Identify which cell holds the provided text, then report its [x, y] central coordinate. 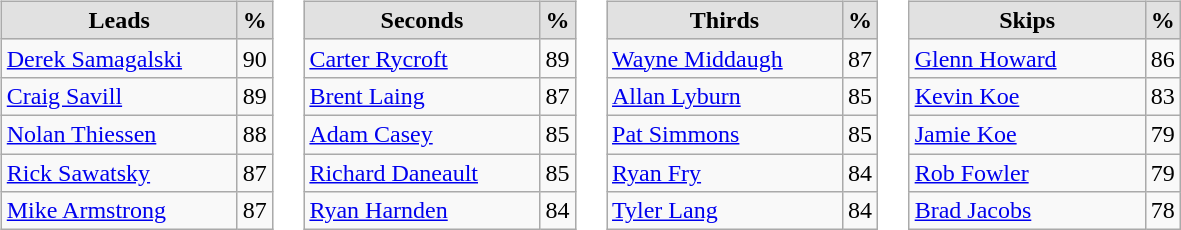
Ryan Harnden [422, 211]
86 [1162, 58]
Carter Rycroft [422, 58]
Jamie Koe [1027, 134]
Seconds [422, 20]
Rob Fowler [1027, 173]
Brent Laing [422, 96]
Glenn Howard [1027, 58]
90 [254, 58]
Craig Savill [119, 96]
Adam Casey [422, 134]
Brad Jacobs [1027, 211]
Ryan Fry [724, 173]
Mike Armstrong [119, 211]
83 [1162, 96]
78 [1162, 211]
Kevin Koe [1027, 96]
Rick Sawatsky [119, 173]
Richard Daneault [422, 173]
Leads [119, 20]
Pat Simmons [724, 134]
Skips [1027, 20]
Derek Samagalski [119, 58]
88 [254, 134]
Thirds [724, 20]
Nolan Thiessen [119, 134]
Tyler Lang [724, 211]
Allan Lyburn [724, 96]
Wayne Middaugh [724, 58]
